Locate the cell with the specified text and output its (X, Y) center coordinate. 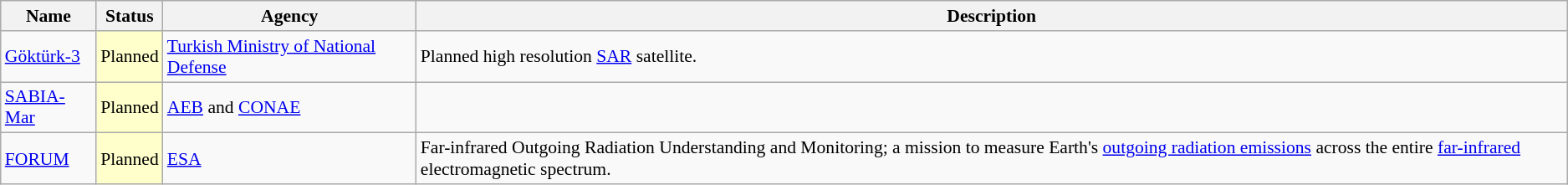
SABIA-Mar (49, 107)
Status (130, 16)
Agency (289, 16)
Name (49, 16)
FORUM (49, 159)
ESA (289, 159)
Description (992, 16)
AEB and CONAE (289, 107)
Planned high resolution SAR satellite. (992, 57)
Göktürk-3 (49, 57)
Turkish Ministry of National Defense (289, 57)
